Search for the cell housing the specified text and yield its (x, y) center coordinate. 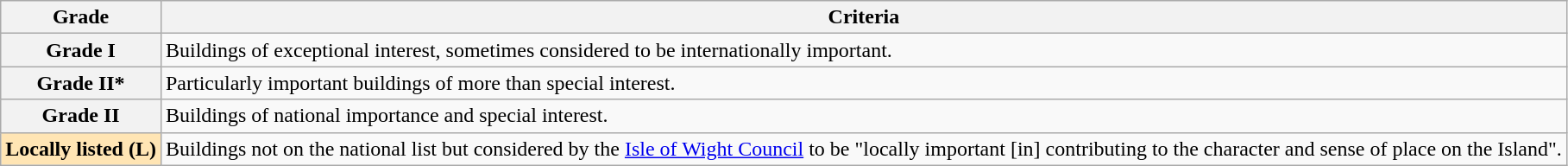
Grade II* (81, 83)
Grade II (81, 116)
Buildings of exceptional interest, sometimes considered to be internationally important. (863, 50)
Criteria (863, 17)
Buildings of national importance and special interest. (863, 116)
Particularly important buildings of more than special interest. (863, 83)
Grade I (81, 50)
Grade (81, 17)
Locally listed (L) (81, 149)
